Extract the [X, Y] coordinate from the center of the cell holding the provided text.  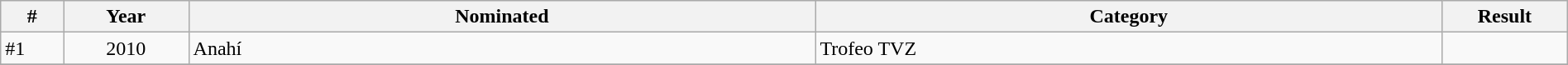
Result [1505, 17]
Nominated [502, 17]
2010 [126, 48]
Category [1129, 17]
Trofeo TVZ [1129, 48]
#1 [32, 48]
Anahí [502, 48]
# [32, 17]
Year [126, 17]
